Find where the given text appears and provide that cell's center as [x, y] coordinate. 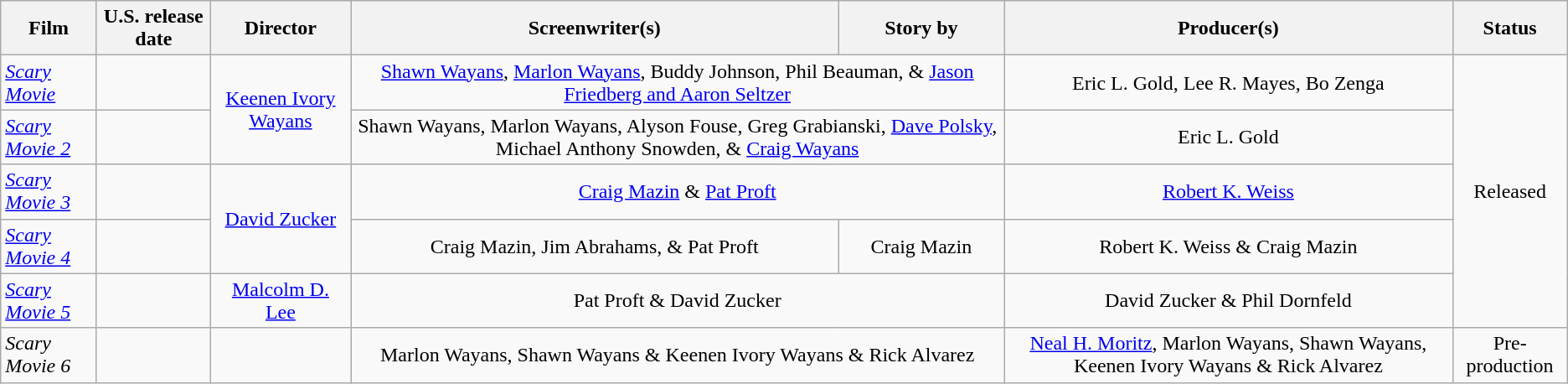
Screenwriter(s) [595, 29]
Craig Mazin & Pat Proft [678, 191]
Craig Mazin [921, 246]
Marlon Wayans, Shawn Wayans & Keenen Ivory Wayans & Rick Alvarez [678, 355]
Robert K. Weiss & Craig Mazin [1228, 246]
Craig Mazin, Jim Abrahams, & Pat Proft [595, 246]
Story by [921, 29]
Film [49, 29]
David Zucker [280, 219]
Robert K. Weiss [1228, 191]
David Zucker & Phil Dornfeld [1228, 300]
Status [1509, 29]
Released [1509, 191]
Pat Proft & David Zucker [678, 300]
Eric L. Gold [1228, 138]
Scary Movie 5 [49, 300]
Pre-production [1509, 355]
Scary Movie [49, 82]
U.S. release date [153, 29]
Shawn Wayans, Marlon Wayans, Alyson Fouse, Greg Grabianski, Dave Polsky, Michael Anthony Snowden, & Craig Wayans [678, 138]
Eric L. Gold, Lee R. Mayes, Bo Zenga [1228, 82]
Shawn Wayans, Marlon Wayans, Buddy Johnson, Phil Beauman, & Jason Friedberg and Aaron Seltzer [678, 82]
Malcolm D. Lee [280, 300]
Scary Movie 3 [49, 191]
Director [280, 29]
Scary Movie 2 [49, 138]
Scary Movie 6 [49, 355]
Keenen Ivory Wayans [280, 110]
Scary Movie 4 [49, 246]
Producer(s) [1228, 29]
Neal H. Moritz, Marlon Wayans, Shawn Wayans, Keenen Ivory Wayans & Rick Alvarez [1228, 355]
